From the cell containing the given text, extract its center point as (x, y) coordinate. 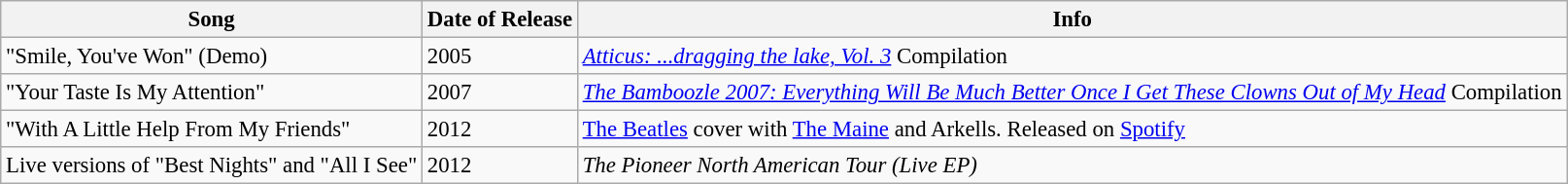
"Smile, You've Won" (Demo) (212, 56)
Atticus: ...dragging the lake, Vol. 3 Compilation (1072, 56)
The Bamboozle 2007: Everything Will Be Much Better Once I Get These Clowns Out of My Head Compilation (1072, 92)
Info (1072, 19)
"Your Taste Is My Attention" (212, 92)
Date of Release (500, 19)
"With A Little Help From My Friends" (212, 129)
2005 (500, 56)
The Pioneer North American Tour (Live EP) (1072, 166)
Live versions of "Best Nights" and "All I See" (212, 166)
The Beatles cover with The Maine and Arkells. Released on Spotify (1072, 129)
2007 (500, 92)
Song (212, 19)
